Pinpoint the cell where the given text exists, returning its [x, y] midpoint coordinate. 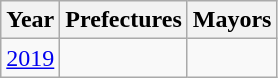
Year [30, 20]
2019 [30, 58]
Mayors [232, 20]
Prefectures [124, 20]
